Pinpoint the cell where the given text exists, returning its (X, Y) midpoint coordinate. 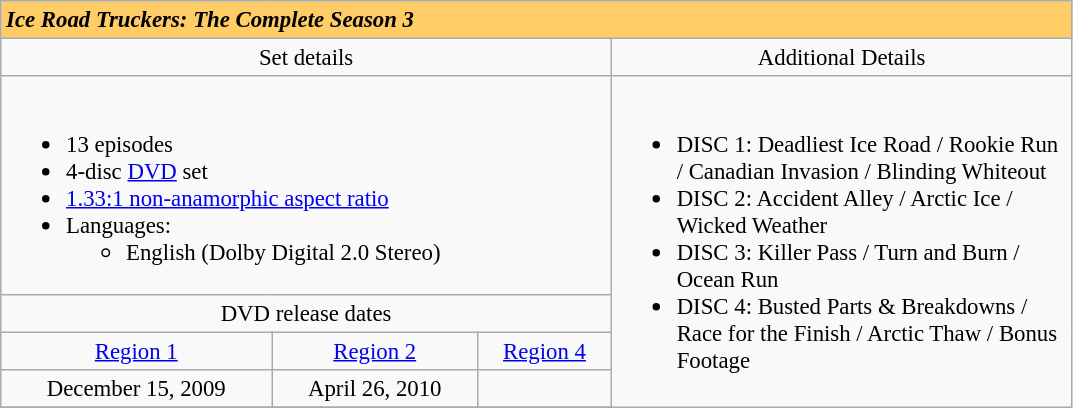
Region 2 (375, 351)
Region 4 (545, 351)
April 26, 2010 (375, 388)
DVD release dates (306, 313)
Region 1 (136, 351)
13 episodes4-disc DVD set1.33:1 non-anamorphic aspect ratioLanguages:English (Dolby Digital 2.0 Stereo) (306, 185)
December 15, 2009 (136, 388)
Additional Details (842, 58)
Set details (306, 58)
Ice Road Truckers: The Complete Season 3 (536, 20)
